Locate the cell with the specified text and output its [X, Y] center coordinate. 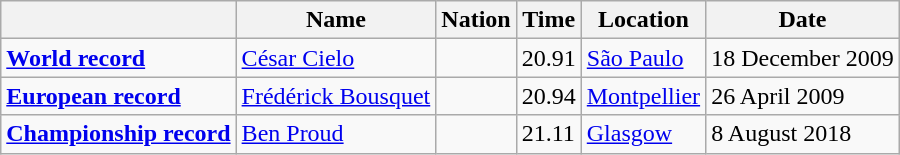
Ben Proud [336, 134]
8 August 2018 [803, 134]
20.94 [548, 96]
Championship record [118, 134]
18 December 2009 [803, 58]
European record [118, 96]
26 April 2009 [803, 96]
World record [118, 58]
Montpellier [643, 96]
20.91 [548, 58]
Glasgow [643, 134]
Time [548, 20]
21.11 [548, 134]
César Cielo [336, 58]
Nation [476, 20]
São Paulo [643, 58]
Frédérick Bousquet [336, 96]
Name [336, 20]
Location [643, 20]
Date [803, 20]
